Pinpoint the cell where the given text exists, returning its (X, Y) midpoint coordinate. 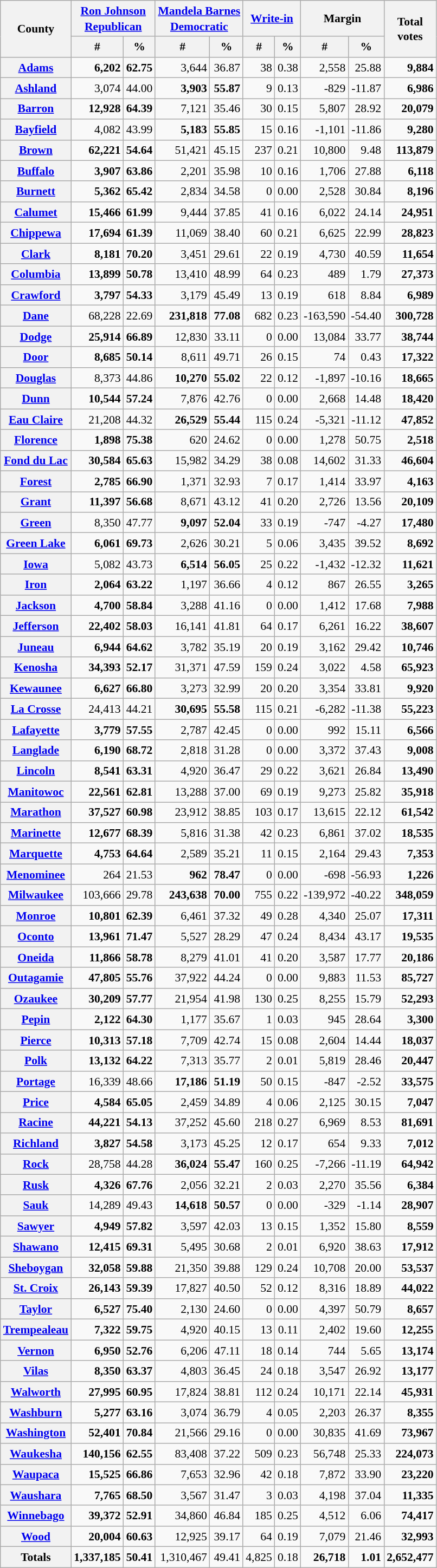
8,611 (182, 357)
103,666 (97, 895)
15.11 (366, 730)
35.19 (227, 647)
300,728 (410, 316)
7,653 (182, 1474)
Ashland (36, 88)
7,353 (410, 854)
185 (259, 1516)
-4.27 (366, 523)
31.28 (227, 750)
3,827 (97, 1143)
Walworth (36, 1392)
3,779 (97, 730)
35.46 (227, 109)
509 (259, 1454)
Barron (36, 109)
Forest (36, 482)
68.50 (140, 1495)
15,525 (97, 1474)
20,079 (410, 109)
1 (259, 1019)
2,589 (182, 854)
Pepin (36, 1019)
7,313 (182, 1060)
67.76 (140, 1185)
3,547 (324, 1371)
41.98 (227, 999)
2,064 (97, 585)
57.55 (140, 730)
Margin (343, 18)
2,130 (182, 1309)
Marquette (36, 854)
59.39 (140, 1289)
La Crosse (36, 709)
27,995 (97, 1392)
55.58 (227, 709)
237 (259, 150)
43.73 (140, 564)
11,621 (410, 564)
63.31 (140, 771)
68.72 (140, 750)
51.19 (227, 1082)
-747 (324, 523)
6,384 (410, 1185)
2,203 (324, 1413)
30,695 (182, 709)
6,261 (324, 626)
65.05 (140, 1102)
59.88 (140, 1267)
20,109 (410, 502)
50.79 (366, 1309)
8,279 (182, 957)
Clark (36, 253)
Racine (36, 1123)
Florence (36, 440)
81,691 (410, 1123)
53,537 (410, 1267)
63.22 (140, 585)
5,082 (97, 564)
-6,282 (324, 709)
3,621 (324, 771)
52 (259, 1289)
34.58 (227, 192)
13,132 (97, 1060)
54.64 (140, 150)
5,527 (182, 936)
42.45 (227, 730)
12,255 (410, 1330)
66.90 (140, 482)
12,415 (97, 1247)
Grant (36, 502)
75.40 (140, 1309)
1.79 (366, 275)
243,638 (182, 895)
112 (259, 1392)
1,706 (324, 171)
2,626 (182, 543)
32.93 (227, 482)
2,402 (324, 1330)
Totals (36, 1557)
7,047 (410, 1102)
44.00 (140, 88)
14,618 (182, 1206)
69.73 (140, 543)
3,372 (324, 750)
Ozaukee (36, 999)
6,944 (97, 647)
18,037 (410, 1040)
-40.22 (366, 895)
36.87 (227, 68)
20,004 (97, 1537)
4,700 (97, 606)
3,435 (324, 543)
Dodge (36, 336)
10,746 (410, 647)
3,265 (410, 585)
992 (324, 730)
17,912 (410, 1247)
8,692 (410, 543)
30,584 (97, 460)
59.75 (140, 1330)
37.32 (227, 916)
38.81 (227, 1392)
3,644 (182, 68)
7,988 (410, 606)
64.39 (140, 109)
-7,266 (324, 1164)
3,173 (182, 1143)
8,181 (97, 253)
-56.93 (366, 875)
10,800 (324, 150)
264 (97, 875)
9,884 (410, 68)
2,164 (324, 854)
46.84 (227, 1516)
55.02 (227, 378)
5,495 (182, 1247)
Eau Claire (36, 419)
Rusk (36, 1185)
962 (182, 875)
1,898 (97, 440)
Oconto (36, 936)
3,797 (97, 295)
Rock (36, 1164)
2,125 (324, 1102)
33.11 (227, 336)
26 (259, 357)
31,371 (182, 668)
6,527 (97, 1309)
8,373 (97, 378)
10,270 (182, 378)
4,082 (97, 129)
68.39 (140, 833)
35.77 (227, 1060)
0.13 (288, 88)
Crawford (36, 295)
62.75 (140, 68)
11 (259, 854)
10,313 (97, 1040)
Write-in (272, 18)
69 (259, 792)
17,311 (410, 916)
24,413 (97, 709)
33.90 (366, 1474)
3,782 (182, 647)
-1,101 (324, 129)
4,584 (97, 1102)
Bayfield (36, 129)
13,961 (97, 936)
6,920 (324, 1247)
10,171 (324, 1392)
Fond du Lac (36, 460)
15.79 (366, 999)
13,615 (324, 812)
15.80 (366, 1226)
15,982 (182, 460)
9,097 (182, 523)
42.03 (227, 1226)
60 (259, 233)
0.11 (288, 1330)
14,289 (97, 1206)
4,326 (97, 1185)
0.14 (288, 1350)
63.37 (140, 1371)
Chippewa (36, 233)
2,122 (97, 1019)
30,209 (97, 999)
47.59 (227, 668)
37.00 (227, 792)
22.14 (366, 1392)
4,163 (410, 482)
19,535 (410, 936)
50 (259, 1082)
Marathon (36, 812)
17,824 (182, 1392)
9,008 (410, 750)
21.46 (366, 1537)
30.68 (227, 1247)
24.62 (227, 440)
3,451 (182, 253)
26,718 (324, 1557)
Kewaunee (36, 688)
25.88 (366, 68)
74,417 (410, 1516)
489 (324, 275)
52.91 (140, 1516)
25.33 (366, 1454)
14.44 (366, 1040)
55.87 (227, 88)
Washburn (36, 1413)
34,860 (182, 1516)
Winnebago (36, 1516)
2,818 (182, 750)
3,162 (324, 647)
68,228 (97, 316)
0.28 (288, 916)
39.17 (227, 1537)
1,337,185 (97, 1557)
-11.86 (366, 129)
29.42 (366, 647)
39.52 (366, 543)
2,834 (182, 192)
15,466 (97, 212)
74 (324, 357)
-11.87 (366, 88)
5,819 (324, 1060)
33.81 (366, 688)
2,518 (410, 440)
29 (259, 771)
6,566 (410, 730)
56.05 (227, 564)
4,730 (324, 253)
9 (259, 88)
28,823 (410, 233)
25 (259, 564)
Green Lake (36, 543)
51,421 (182, 150)
64,942 (410, 1164)
1,371 (182, 482)
17,827 (182, 1289)
39.88 (227, 1267)
Milwaukee (36, 895)
23,912 (182, 812)
4,803 (182, 1371)
11,069 (182, 233)
65,923 (410, 668)
33.77 (366, 336)
Portage (36, 1082)
Richland (36, 1143)
24.14 (366, 212)
52.17 (140, 668)
159 (259, 668)
65.63 (140, 460)
8,196 (410, 192)
33 (259, 523)
7,012 (410, 1143)
32.99 (227, 688)
2,056 (182, 1185)
0.43 (366, 357)
39,372 (97, 1516)
23,220 (410, 1474)
2,528 (324, 192)
5,807 (324, 109)
3,300 (410, 1019)
Douglas (36, 378)
37.43 (366, 750)
8.84 (366, 295)
33.97 (366, 482)
45.49 (227, 295)
35,918 (410, 792)
6,190 (97, 750)
Price (36, 1102)
11,866 (97, 957)
18 (259, 1350)
16.22 (366, 626)
9,444 (182, 212)
20.00 (366, 1267)
57.82 (140, 1226)
Menominee (36, 875)
49.71 (227, 357)
3,179 (182, 295)
70.20 (140, 253)
21,954 (182, 999)
2,668 (324, 399)
8,255 (324, 999)
17.68 (366, 606)
11,335 (410, 1495)
49 (259, 916)
6,514 (182, 564)
38,744 (410, 336)
18,665 (410, 378)
29.43 (366, 854)
Green (36, 523)
Langlade (36, 750)
25.82 (366, 792)
Calumet (36, 212)
55.85 (227, 129)
Waushara (36, 1495)
60.63 (140, 1537)
13,410 (182, 275)
22.12 (366, 812)
58.03 (140, 626)
57.18 (140, 1040)
St. Croix (36, 1289)
54.58 (140, 1143)
73,967 (410, 1433)
12,677 (97, 833)
28.29 (227, 936)
34.89 (227, 1102)
231,818 (182, 316)
66.80 (140, 688)
44.28 (140, 1164)
26.37 (366, 1413)
46,604 (410, 460)
6,118 (410, 171)
45.60 (227, 1123)
17.77 (366, 957)
41.01 (227, 957)
7,322 (97, 1330)
32,993 (410, 1537)
56.68 (140, 502)
38,607 (410, 626)
37.85 (227, 212)
24,951 (410, 212)
Kenosha (36, 668)
54.13 (140, 1123)
64.64 (140, 854)
945 (324, 1019)
348,059 (410, 895)
7 (259, 482)
Jefferson (36, 626)
Burnett (36, 192)
13,177 (410, 1371)
6,206 (182, 1350)
33,575 (410, 1082)
44.86 (140, 378)
22,561 (97, 792)
6.06 (366, 1516)
26,529 (182, 419)
43.12 (227, 502)
Sauk (36, 1206)
61,542 (410, 812)
Vernon (36, 1350)
Monroe (36, 916)
64.30 (140, 1019)
Waupaca (36, 1474)
3,567 (182, 1495)
25,914 (97, 336)
103 (259, 812)
24 (259, 1371)
6,461 (182, 916)
Wood (36, 1537)
2,201 (182, 171)
78.47 (227, 875)
31.47 (227, 1495)
55.47 (227, 1164)
75.38 (140, 440)
37.04 (366, 1495)
130 (259, 999)
1,226 (410, 875)
6,202 (97, 68)
49.43 (140, 1206)
30.21 (227, 543)
29.16 (227, 1433)
50.41 (140, 1557)
30.84 (366, 192)
63.16 (140, 1413)
27.88 (366, 171)
9.48 (366, 150)
36.47 (227, 771)
County (36, 29)
37,527 (97, 812)
Jackson (36, 606)
50.78 (140, 275)
0.38 (288, 68)
32.96 (227, 1474)
4,825 (259, 1557)
8.53 (366, 1123)
8,685 (97, 357)
17,480 (410, 523)
37.02 (366, 833)
70.00 (227, 895)
37.22 (227, 1454)
29.78 (140, 895)
70.84 (140, 1433)
60.98 (140, 812)
-847 (324, 1082)
654 (324, 1143)
4,198 (324, 1495)
1,197 (182, 585)
34.29 (227, 460)
40.50 (227, 1289)
-139,972 (324, 895)
42.76 (227, 399)
17,322 (410, 357)
55.76 (140, 978)
2,785 (97, 482)
11,397 (97, 502)
-163,590 (324, 316)
26,143 (97, 1289)
3,022 (324, 668)
5,362 (97, 192)
31.33 (366, 460)
60.95 (140, 1392)
10,801 (97, 916)
20,447 (410, 1060)
755 (259, 895)
36,024 (182, 1164)
26.84 (366, 771)
6,950 (97, 1350)
26.55 (366, 585)
61.39 (140, 233)
36.45 (227, 1371)
Outagamie (36, 978)
1,352 (324, 1226)
38.85 (227, 812)
5 (259, 543)
-5,321 (324, 419)
50.14 (140, 357)
1.01 (366, 1557)
Oneida (36, 957)
620 (182, 440)
32.21 (227, 1185)
5,277 (97, 1413)
Dunn (36, 399)
10 (259, 171)
21,350 (182, 1267)
37,252 (182, 1123)
Adams (36, 68)
682 (259, 316)
20,186 (410, 957)
4,397 (324, 1309)
12,925 (182, 1537)
Shawano (36, 1247)
63.86 (140, 171)
8,541 (97, 771)
28,907 (410, 1206)
35.98 (227, 171)
Columbia (36, 275)
26.92 (366, 1371)
9,280 (410, 129)
44,221 (97, 1123)
43.17 (366, 936)
28.64 (366, 1019)
Sawyer (36, 1226)
62.81 (140, 792)
64.22 (140, 1060)
24.60 (227, 1309)
3,354 (324, 688)
34,393 (97, 668)
Sheboygan (36, 1267)
17,186 (182, 1082)
52.76 (140, 1350)
Buffalo (36, 171)
1,310,467 (182, 1557)
6,986 (410, 88)
Lafayette (36, 730)
30,835 (324, 1433)
3,907 (97, 171)
Taylor (36, 1309)
69.31 (140, 1247)
10,708 (324, 1267)
50.57 (227, 1206)
Dane (36, 316)
-11.12 (366, 419)
Lincoln (36, 771)
22,402 (97, 626)
41.69 (366, 1433)
61.99 (140, 212)
867 (324, 585)
9.33 (366, 1143)
-12.32 (366, 564)
Trempealeau (36, 1330)
50.75 (366, 440)
13.56 (366, 502)
21,566 (182, 1433)
36.66 (227, 585)
13,084 (324, 336)
28.92 (366, 109)
52.04 (227, 523)
2,270 (324, 1185)
14.48 (366, 399)
Iron (36, 585)
17,694 (97, 233)
64.62 (140, 647)
21,208 (97, 419)
28,758 (97, 1164)
38.40 (227, 233)
77.08 (227, 316)
6,989 (410, 295)
42.74 (227, 1040)
32,058 (97, 1267)
12,928 (97, 109)
57.77 (140, 999)
8,316 (324, 1289)
44.21 (140, 709)
37,922 (182, 978)
224,073 (410, 1454)
3,903 (182, 88)
13,899 (97, 275)
49.41 (227, 1557)
129 (259, 1267)
25.07 (366, 916)
-1,432 (324, 564)
12,830 (182, 336)
9,920 (410, 688)
-10.16 (366, 378)
40.15 (227, 1330)
71.47 (140, 936)
19.60 (366, 1330)
40.59 (366, 253)
1,177 (182, 1019)
29.61 (227, 253)
41.16 (227, 606)
30.15 (366, 1102)
-2.52 (366, 1082)
9,273 (324, 792)
41.81 (227, 626)
Juneau (36, 647)
35.21 (227, 854)
45,931 (410, 1392)
57.24 (140, 399)
65.42 (140, 192)
52,401 (97, 1433)
28.46 (366, 1060)
1,412 (324, 606)
Waukesha (36, 1454)
6,022 (324, 212)
4,753 (97, 854)
47.11 (227, 1350)
4.58 (366, 668)
7,876 (182, 399)
Ron JohnsonRepublican (113, 18)
8,355 (410, 1413)
8,559 (410, 1226)
1,278 (324, 440)
2,652,477 (410, 1557)
62.39 (140, 916)
27,373 (410, 275)
58.78 (140, 957)
48.66 (140, 1082)
2,787 (182, 730)
2,604 (324, 1040)
38.63 (366, 1247)
52,293 (410, 999)
Vilas (36, 1371)
Mandela BarnesDemocratic (199, 18)
6,627 (97, 688)
45.15 (227, 150)
2,459 (182, 1102)
13,490 (410, 771)
-1,897 (324, 378)
0.05 (288, 1413)
4,512 (324, 1516)
Manitowoc (36, 792)
47,852 (410, 419)
Washington (36, 1433)
44,022 (410, 1289)
7,765 (97, 1495)
-829 (324, 88)
36.79 (227, 1413)
35.67 (227, 1019)
16,141 (182, 626)
-11.38 (366, 709)
Marinette (36, 833)
66.86 (140, 1474)
85,727 (410, 978)
13,174 (410, 1350)
45.25 (227, 1143)
160 (259, 1164)
62,221 (97, 150)
66.89 (140, 336)
18,535 (410, 833)
6,969 (324, 1123)
Iowa (36, 564)
48.99 (227, 275)
218 (259, 1123)
618 (324, 295)
7,709 (182, 1040)
44.32 (140, 419)
113,879 (410, 150)
140,156 (97, 1454)
43.99 (140, 129)
7,079 (324, 1537)
4,340 (324, 916)
0.27 (288, 1123)
Polk (36, 1060)
2,726 (324, 502)
35.56 (366, 1185)
5,183 (182, 129)
Pierce (36, 1040)
6,625 (324, 233)
55.44 (227, 419)
47 (259, 936)
744 (324, 1350)
6,861 (324, 833)
3,288 (182, 606)
21.53 (140, 875)
3,597 (182, 1226)
Brown (36, 150)
58.84 (140, 606)
3 (259, 1495)
13,288 (182, 792)
30 (259, 109)
47,805 (97, 978)
31.38 (227, 833)
8,434 (324, 936)
-329 (324, 1206)
18,420 (410, 399)
-11.19 (366, 1164)
16,339 (97, 1082)
5,816 (182, 833)
3,273 (182, 688)
2,558 (324, 68)
4,949 (97, 1226)
18.89 (366, 1289)
7,872 (324, 1474)
12 (259, 1143)
-698 (324, 875)
8,657 (410, 1309)
Door (36, 357)
Totalvotes (410, 29)
62.55 (140, 1454)
6,061 (97, 543)
22.69 (140, 316)
10,544 (97, 399)
3,587 (324, 957)
47.77 (140, 523)
56,748 (324, 1454)
55,223 (410, 709)
-1.14 (366, 1206)
54.33 (140, 295)
11,654 (410, 253)
5.65 (366, 1350)
-54.40 (366, 316)
14,602 (324, 460)
8,671 (182, 502)
7,121 (182, 109)
22.99 (366, 233)
83,408 (182, 1454)
44.24 (227, 978)
11.53 (366, 978)
9,883 (324, 978)
1,414 (324, 482)
